Scan for the cell matching the given text and deliver its (X, Y) coordinate at center. 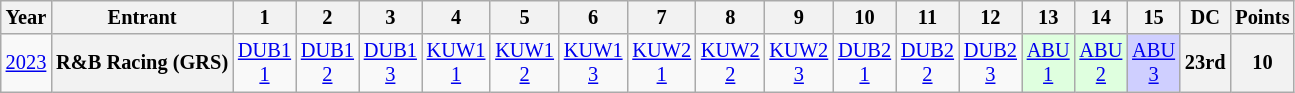
15 (1154, 17)
DUB11 (264, 63)
DUB21 (864, 63)
4 (456, 17)
9 (800, 17)
12 (990, 17)
KUW23 (800, 63)
Year (26, 17)
7 (662, 17)
DUB13 (390, 63)
KUW11 (456, 63)
DUB22 (928, 63)
5 (524, 17)
2023 (26, 63)
Points (1262, 17)
23rd (1205, 63)
14 (1102, 17)
11 (928, 17)
ABU1 (1048, 63)
DUB12 (328, 63)
KUW12 (524, 63)
13 (1048, 17)
2 (328, 17)
KUW21 (662, 63)
R&B Racing (GRS) (142, 63)
8 (730, 17)
KUW22 (730, 63)
KUW13 (594, 63)
3 (390, 17)
ABU2 (1102, 63)
ABU3 (1154, 63)
DUB23 (990, 63)
6 (594, 17)
Entrant (142, 17)
DC (1205, 17)
1 (264, 17)
